Scan for the cell matching the given text and deliver its (X, Y) coordinate at center. 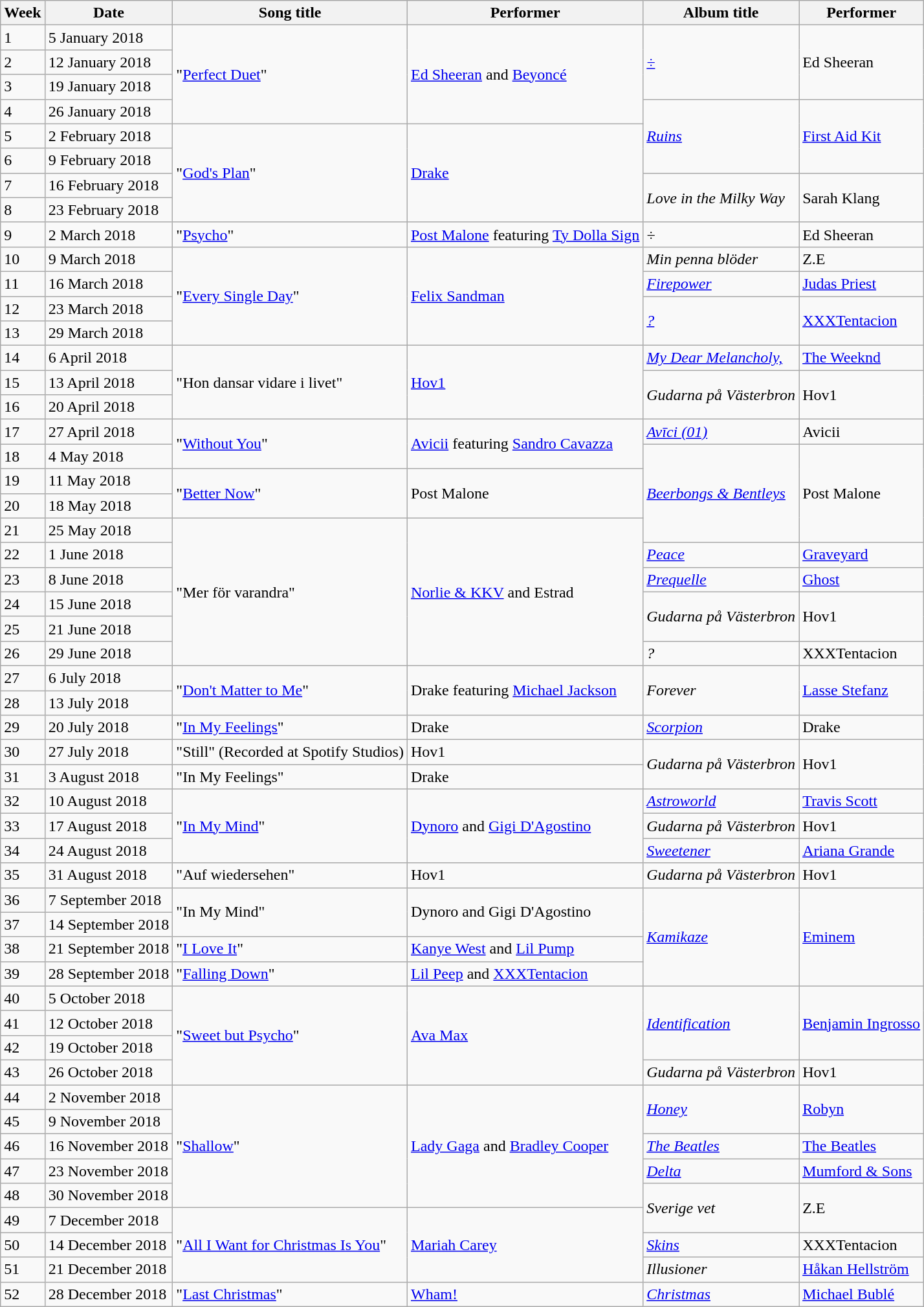
"Every Single Day" (290, 296)
18 (23, 456)
"Perfect Duet" (290, 74)
Ariana Grande (862, 851)
49 (23, 1220)
Lasse Stefanz (862, 690)
7 (23, 185)
26 October 2018 (109, 1072)
Kamikaze (721, 937)
2 March 2018 (109, 234)
Beerbongs & Bentleys (721, 493)
"Hon dansar vidare i livet" (290, 383)
27 (23, 678)
Delta (721, 1171)
Håkan Hellström (862, 1269)
14 September 2018 (109, 924)
24 August 2018 (109, 851)
14 (23, 358)
38 (23, 949)
Post Malone featuring Ty Dolla Sign (525, 234)
Date (109, 13)
21 June 2018 (109, 629)
Week (23, 13)
Sweetener (721, 851)
16 (23, 407)
"Sweet but Psycho" (290, 1035)
Song title (290, 13)
Lady Gaga and Bradley Cooper (525, 1146)
Ed Sheeran and Beyoncé (525, 74)
Honey (721, 1110)
29 (23, 728)
Sverige vet (721, 1208)
17 (23, 432)
8 June 2018 (109, 579)
4 (23, 111)
18 May 2018 (109, 506)
Love in the Milky Way (721, 197)
23 November 2018 (109, 1171)
Ava Max (525, 1035)
4 May 2018 (109, 456)
7 September 2018 (109, 900)
5 (23, 136)
28 September 2018 (109, 974)
Travis Scott (862, 801)
27 July 2018 (109, 752)
16 March 2018 (109, 284)
26 January 2018 (109, 111)
Mariah Carey (525, 1245)
11 (23, 284)
16 February 2018 (109, 185)
25 (23, 629)
13 April 2018 (109, 383)
28 December 2018 (109, 1294)
Scorpion (721, 728)
20 July 2018 (109, 728)
11 May 2018 (109, 481)
2 February 2018 (109, 136)
"Still" (Recorded at Spotify Studios) (290, 752)
Firepower (721, 284)
Prequelle (721, 579)
24 (23, 604)
2 (23, 62)
3 August 2018 (109, 777)
"Auf wiedersehen" (290, 875)
40 (23, 998)
15 (23, 383)
Skins (721, 1245)
"All I Want for Christmas Is You" (290, 1245)
"Psycho" (290, 234)
"Better Now" (290, 493)
29 March 2018 (109, 333)
Avīci (01) (721, 432)
Michael Bublé (862, 1294)
Drake featuring Michael Jackson (525, 690)
15 June 2018 (109, 604)
13 (23, 333)
12 October 2018 (109, 1023)
21 December 2018 (109, 1269)
12 (23, 309)
Ruins (721, 136)
16 November 2018 (109, 1146)
30 (23, 752)
Forever (721, 690)
22 (23, 555)
3 (23, 87)
42 (23, 1047)
19 (23, 481)
10 (23, 259)
2 November 2018 (109, 1097)
"Don't Matter to Me" (290, 690)
Robyn (862, 1110)
31 (23, 777)
Wham! (525, 1294)
10 August 2018 (109, 801)
9 (23, 234)
34 (23, 851)
45 (23, 1122)
"Shallow" (290, 1146)
36 (23, 900)
35 (23, 875)
47 (23, 1171)
5 October 2018 (109, 998)
46 (23, 1146)
"Falling Down" (290, 974)
20 April 2018 (109, 407)
Mumford & Sons (862, 1171)
32 (23, 801)
41 (23, 1023)
Norlie & KKV and Estrad (525, 592)
30 November 2018 (109, 1196)
9 March 2018 (109, 259)
19 January 2018 (109, 87)
"Last Christmas" (290, 1294)
17 August 2018 (109, 826)
20 (23, 506)
"I Love It" (290, 949)
6 April 2018 (109, 358)
26 (23, 653)
52 (23, 1294)
48 (23, 1196)
21 September 2018 (109, 949)
27 April 2018 (109, 432)
Astroworld (721, 801)
29 June 2018 (109, 653)
39 (23, 974)
Lil Peep and XXXTentacion (525, 974)
"God's Plan" (290, 173)
First Aid Kit (862, 136)
Peace (721, 555)
43 (23, 1072)
6 July 2018 (109, 678)
Identification (721, 1023)
51 (23, 1269)
50 (23, 1245)
9 November 2018 (109, 1122)
1 (23, 38)
7 December 2018 (109, 1220)
5 January 2018 (109, 38)
Avicii featuring Sandro Cavazza (525, 444)
13 July 2018 (109, 702)
8 (23, 210)
31 August 2018 (109, 875)
Avicii (862, 432)
44 (23, 1097)
"Mer för varandra" (290, 592)
1 June 2018 (109, 555)
14 December 2018 (109, 1245)
Felix Sandman (525, 296)
My Dear Melancholy, (721, 358)
Judas Priest (862, 284)
6 (23, 161)
Benjamin Ingrosso (862, 1023)
Album title (721, 13)
Christmas (721, 1294)
25 May 2018 (109, 530)
The Weeknd (862, 358)
Graveyard (862, 555)
"Without You" (290, 444)
Eminem (862, 937)
Min penna blöder (721, 259)
Illusioner (721, 1269)
23 (23, 579)
Sarah Klang (862, 197)
23 February 2018 (109, 210)
Ghost (862, 579)
23 March 2018 (109, 309)
28 (23, 702)
9 February 2018 (109, 161)
33 (23, 826)
Kanye West and Lil Pump (525, 949)
12 January 2018 (109, 62)
37 (23, 924)
21 (23, 530)
19 October 2018 (109, 1047)
